Return [X, Y] of the center of cell containing provided text 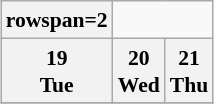
19Tue [57, 70]
20Wed [139, 70]
rowspan=2 [57, 20]
21Thu [190, 70]
